Find where the given text appears and provide that cell's center as (X, Y) coordinate. 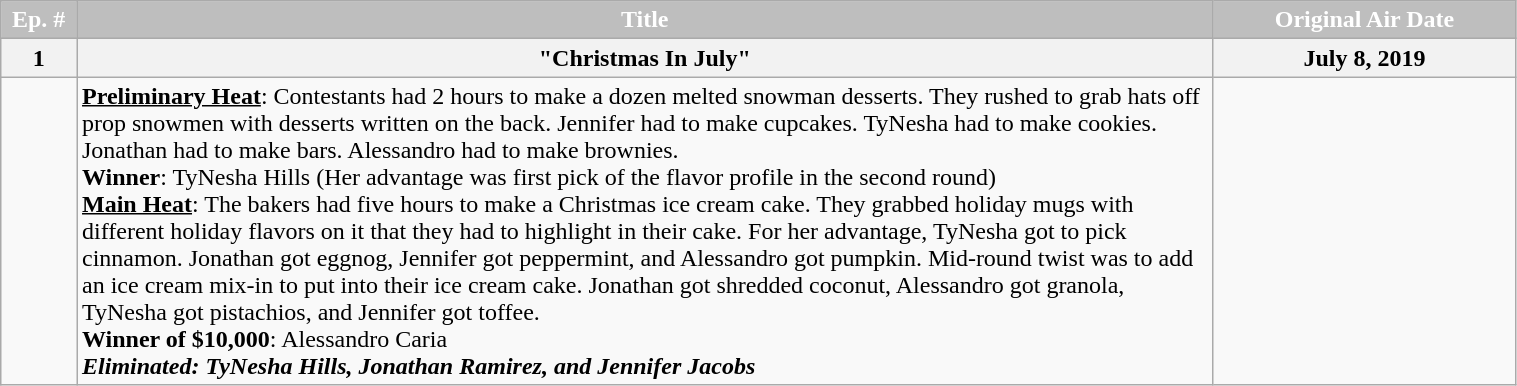
1 (39, 58)
"Christmas In July" (644, 58)
Original Air Date (1364, 20)
July 8, 2019 (1364, 58)
Ep. # (39, 20)
Title (644, 20)
